Detect which cell encompasses the target text, then output its (X, Y) center coordinate. 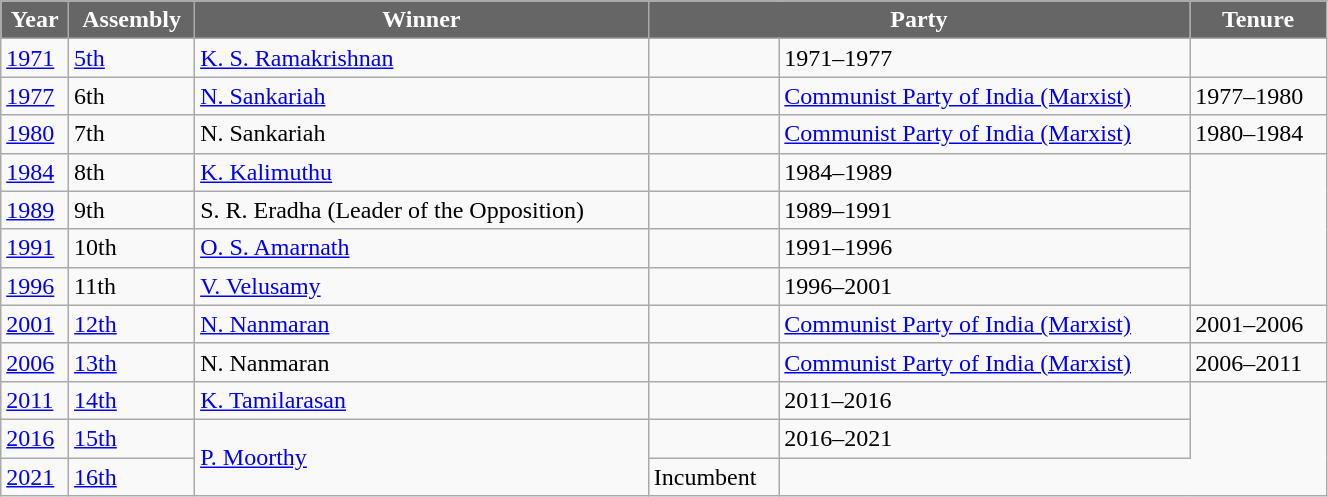
6th (132, 96)
2016 (35, 438)
9th (132, 210)
Winner (422, 20)
10th (132, 248)
Tenure (1258, 20)
5th (132, 58)
1989 (35, 210)
1980–1984 (1258, 134)
14th (132, 400)
7th (132, 134)
1977 (35, 96)
K. Kalimuthu (422, 172)
P. Moorthy (422, 457)
1996–2001 (984, 286)
Year (35, 20)
2016–2021 (984, 438)
Party (918, 20)
16th (132, 477)
2011 (35, 400)
8th (132, 172)
V. Velusamy (422, 286)
11th (132, 286)
K. Tamilarasan (422, 400)
12th (132, 324)
1980 (35, 134)
K. S. Ramakrishnan (422, 58)
1984 (35, 172)
2001–2006 (1258, 324)
Assembly (132, 20)
2006 (35, 362)
1971 (35, 58)
1989–1991 (984, 210)
1996 (35, 286)
O. S. Amarnath (422, 248)
15th (132, 438)
1991 (35, 248)
1984–1989 (984, 172)
2021 (35, 477)
2011–2016 (984, 400)
1971–1977 (984, 58)
2001 (35, 324)
S. R. Eradha (Leader of the Opposition) (422, 210)
1991–1996 (984, 248)
1977–1980 (1258, 96)
2006–2011 (1258, 362)
Incumbent (714, 477)
13th (132, 362)
